Search for the cell housing the specified text and yield its (X, Y) center coordinate. 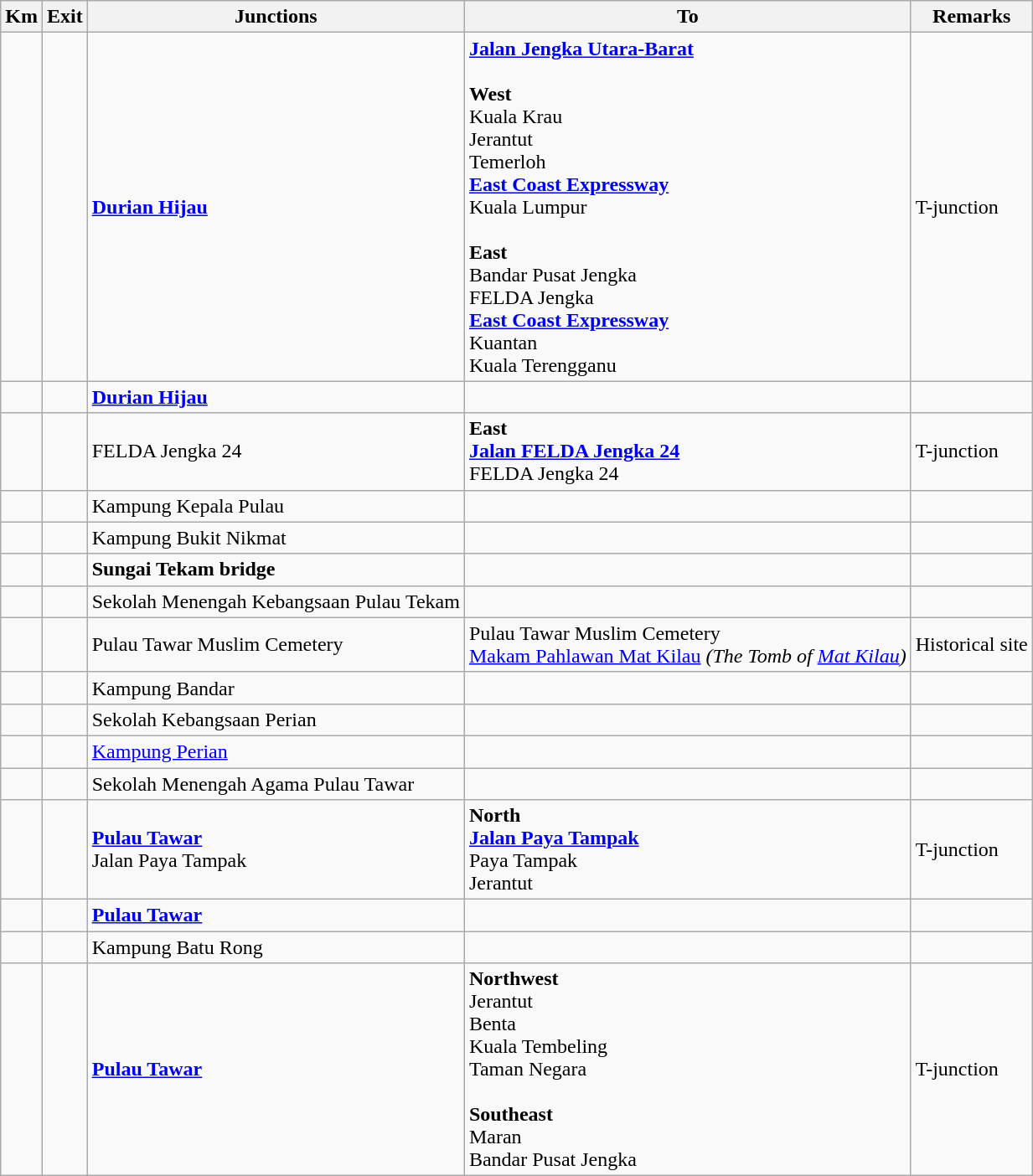
Kampung Perian (276, 751)
Pulau Tawar Muslim Cemetery (276, 645)
FELDA Jengka 24 (276, 451)
NorthJalan Paya TampakPaya Tampak Jerantut (687, 849)
East Jalan FELDA Jengka 24FELDA Jengka 24 (687, 451)
Kampung Bukit Nikmat (276, 538)
Pulau Tawar Muslim CemeteryMakam Pahlawan Mat Kilau (The Tomb of Mat Kilau) (687, 645)
Sungai Tekam bridge (276, 570)
To (687, 17)
Exit (65, 17)
Sekolah Menengah Agama Pulau Tawar (276, 783)
Pulau TawarJalan Paya Tampak (276, 849)
Remarks (972, 17)
Km (22, 17)
Kampung Bandar (276, 688)
Kampung Kepala Pulau (276, 506)
Historical site (972, 645)
Sekolah Menengah Kebangsaan Pulau Tekam (276, 601)
Junctions (276, 17)
Kampung Batu Rong (276, 947)
Sekolah Kebangsaan Perian (276, 720)
Northwest Jerantut Benta Kuala Tembeling Taman NegaraSoutheast Maran Bandar Pusat Jengka (687, 1070)
